For the text-containing cell, return its midpoint in (X, Y) coordinate format. 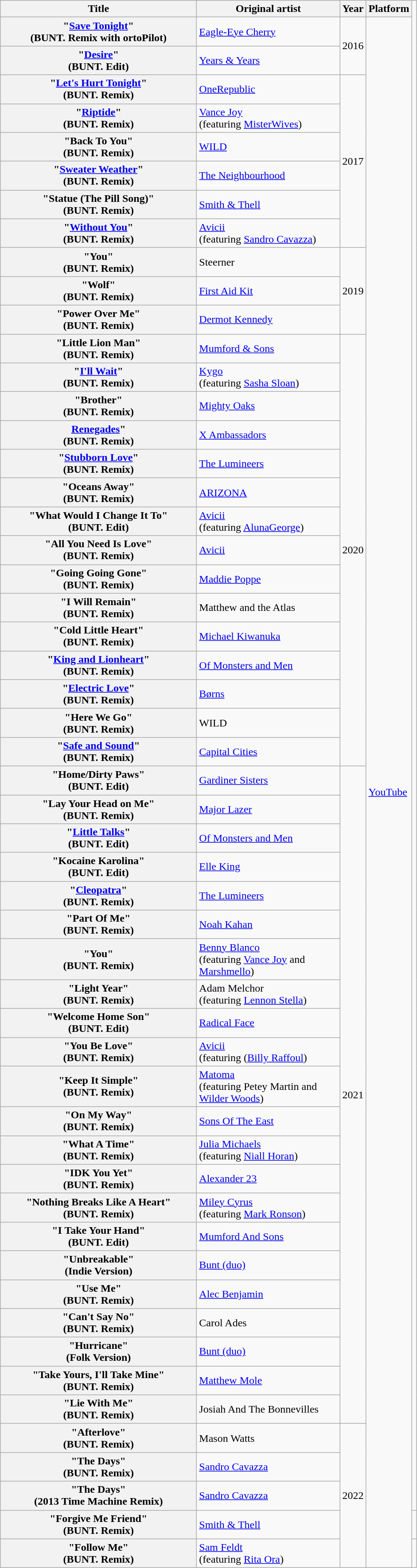
Kygo (featuring Sasha Sloan) (269, 377)
"Statue (The Pill Song)" (BUNT. Remix) (98, 205)
"Part Of Me" (BUNT. Remix) (98, 924)
"Nothing Breaks Like A Heart" (BUNT. Remix) (98, 1208)
Benny Blanco (featuring Vance Joy and Marshmello) (269, 959)
2016 (353, 46)
Eagle-Eye Cherry (269, 32)
"Little Talks" (BUNT. Edit) (98, 838)
"Use Me" (BUNT. Remix) (98, 1294)
2022 (353, 1495)
"Take Yours, I'll Take Mine" (BUNT. Remix) (98, 1380)
Title (98, 9)
"Forgive Me Friend" (BUNT. Remix) (98, 1525)
"Oceans Away" (BUNT. Remix) (98, 492)
Julia Michaels (featuring Niall Horan) (269, 1150)
Mighty Oaks (269, 406)
"Let's Hurt Tonight" (BUNT. Remix) (98, 89)
Major Lazer (269, 809)
2017 (353, 161)
"Afterlove" (BUNT. Remix) (98, 1438)
"Hurricane" (Folk Version) (98, 1352)
Adam Melchor (featuring Lennon Stella) (269, 994)
"Unbreakable" (Indie Version) (98, 1265)
"All You Need Is Love" (BUNT. Remix) (98, 550)
Steerner (269, 262)
Gardiner Sisters (269, 780)
X Ambassadors (269, 435)
Avicii (269, 550)
"Kocaine Karolina" (BUNT. Edit) (98, 867)
Avicii (featuring AlunaGeorge) (269, 521)
"Lay Your Head on Me" (BUNT. Remix) (98, 809)
Renegades" (BUNT. Remix) (98, 435)
2021 (353, 1094)
2020 (353, 550)
"Stubborn Love" (BUNT. Remix) (98, 464)
"Wolf" (BUNT. Remix) (98, 290)
Radical Face (269, 1023)
2019 (353, 290)
"Save Tonight" (BUNT. Remix with ortoPilot) (98, 32)
"Going Going Gone" (BUNT. Remix) (98, 579)
Sons Of The East (269, 1121)
"Lie With Me" (BUNT. Remix) (98, 1410)
"Welcome Home Son" (BUNT. Edit) (98, 1023)
"Here We Go" (BUNT. Remix) (98, 722)
"Follow Me" (BUNT. Remix) (98, 1553)
OneRepublic (269, 89)
"Power Over Me" (BUNT. Remix) (98, 320)
Platform (389, 9)
"What A Time" (BUNT. Remix) (98, 1150)
Michael Kiwanuka (269, 637)
The Neighbourhood (269, 175)
"Cleopatra" (BUNT. Remix) (98, 896)
"Can't Say No" (BUNT. Remix) (98, 1323)
Noah Kahan (269, 924)
Maddie Poppe (269, 579)
"What Would I Change It To" (BUNT. Edit) (98, 521)
"Sweater Weather" (BUNT. Remix) (98, 175)
Elle King (269, 867)
Mumford & Sons (269, 348)
Matthew and the Atlas (269, 607)
"Electric Love" (BUNT. Remix) (98, 694)
"Little Lion Man" (BUNT. Remix) (98, 348)
Dermot Kennedy (269, 320)
Year (353, 9)
Mumford And Sons (269, 1236)
"Riptide" (BUNT. Remix) (98, 118)
Avicii (featuring (Billy Raffoul) (269, 1052)
Sam Feldt (featuring Rita Ora) (269, 1553)
"Cold Little Heart" (BUNT. Remix) (98, 637)
Miley Cyrus (featuring Mark Ronson) (269, 1208)
Matoma (featuring Petey Martin and Wilder Woods) (269, 1086)
Vance Joy (featuring MisterWives) (269, 118)
ARIZONA (269, 492)
First Aid Kit (269, 290)
"Desire" (BUNT. Edit) (98, 60)
"Back To You" (BUNT. Remix) (98, 147)
Børns (269, 694)
Josiah And The Bonnevilles (269, 1410)
"Light Year" (BUNT. Remix) (98, 994)
"Without You" (BUNT. Remix) (98, 233)
"IDK You Yet" (BUNT. Remix) (98, 1178)
Alexander 23 (269, 1178)
"I Will Remain" (BUNT. Remix) (98, 607)
"I'll Wait" (BUNT. Remix) (98, 377)
Mason Watts (269, 1438)
"You Be Love" (BUNT. Remix) (98, 1052)
Years & Years (269, 60)
Original artist (269, 9)
"Safe and Sound" (BUNT. Remix) (98, 752)
"Keep It Simple" (BUNT. Remix) (98, 1086)
"Home/Dirty Paws" (BUNT. Edit) (98, 780)
"The Days" (2013 Time Machine Remix) (98, 1495)
"Brother" (BUNT. Remix) (98, 406)
Matthew Mole (269, 1380)
"The Days" (BUNT. Remix) (98, 1467)
Alec Benjamin (269, 1294)
"On My Way" (BUNT. Remix) (98, 1121)
Carol Ades (269, 1323)
"King and Lionheart" (BUNT. Remix) (98, 665)
"I Take Your Hand" (BUNT. Edit) (98, 1236)
YouTube (389, 792)
Capital Cities (269, 752)
Avicii (featuring Sandro Cavazza) (269, 233)
